Search for the cell housing the specified text and yield its (x, y) center coordinate. 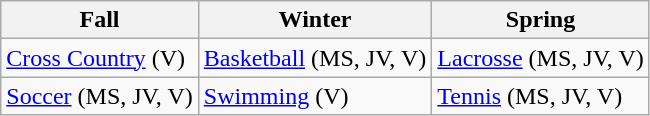
Winter (315, 20)
Basketball (MS, JV, V) (315, 58)
Swimming (V) (315, 96)
Fall (100, 20)
Soccer (MS, JV, V) (100, 96)
Cross Country (V) (100, 58)
Tennis (MS, JV, V) (541, 96)
Lacrosse (MS, JV, V) (541, 58)
Spring (541, 20)
